Output the [x, y] coordinate of the center of the cell containing the given text.  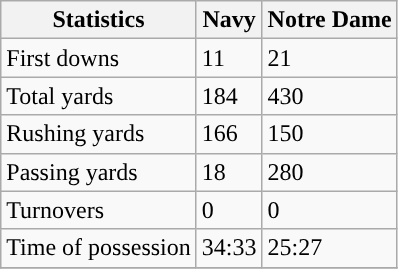
21 [330, 58]
Total yards [99, 96]
18 [229, 172]
34:33 [229, 248]
Statistics [99, 20]
First downs [99, 58]
11 [229, 58]
Passing yards [99, 172]
Notre Dame [330, 20]
25:27 [330, 248]
280 [330, 172]
184 [229, 96]
166 [229, 134]
430 [330, 96]
Turnovers [99, 210]
Time of possession [99, 248]
Navy [229, 20]
Rushing yards [99, 134]
150 [330, 134]
